Provide the (X, Y) coordinate of the cell's center where the given text is located.  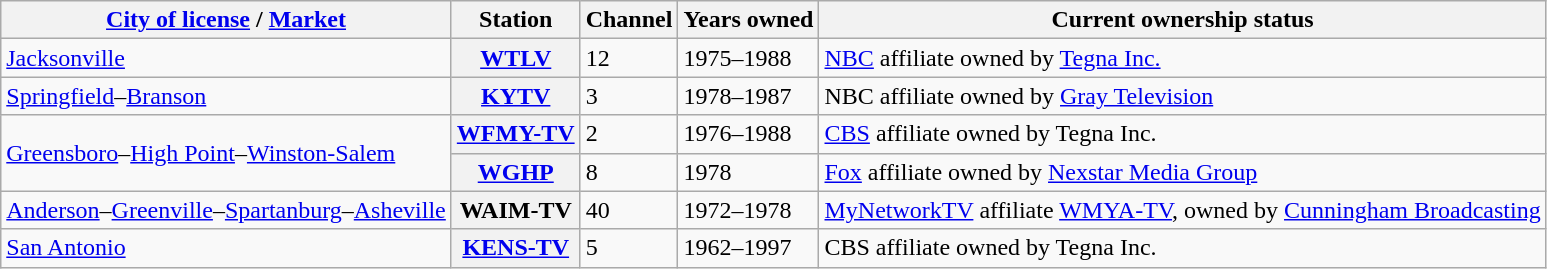
NBC affiliate owned by Tegna Inc. (1182, 58)
Greensboro–High Point–Winston-Salem (226, 153)
8 (629, 172)
City of license / Market (226, 20)
Springfield–Branson (226, 96)
MyNetworkTV affiliate WMYA-TV, owned by Cunningham Broadcasting (1182, 210)
1976–1988 (748, 134)
Anderson–Greenville–Spartanburg–Asheville (226, 210)
KYTV (516, 96)
1978–1987 (748, 96)
NBC affiliate owned by Gray Television (1182, 96)
Years owned (748, 20)
WTLV (516, 58)
WFMY-TV (516, 134)
1972–1978 (748, 210)
40 (629, 210)
Current ownership status (1182, 20)
1975–1988 (748, 58)
1962–1997 (748, 248)
Station (516, 20)
5 (629, 248)
12 (629, 58)
WGHP (516, 172)
Channel (629, 20)
Jacksonville (226, 58)
KENS-TV (516, 248)
2 (629, 134)
San Antonio (226, 248)
1978 (748, 172)
3 (629, 96)
Fox affiliate owned by Nexstar Media Group (1182, 172)
WAIM-TV (516, 210)
